Extract the (x, y) coordinate from the center of the cell holding the provided text.  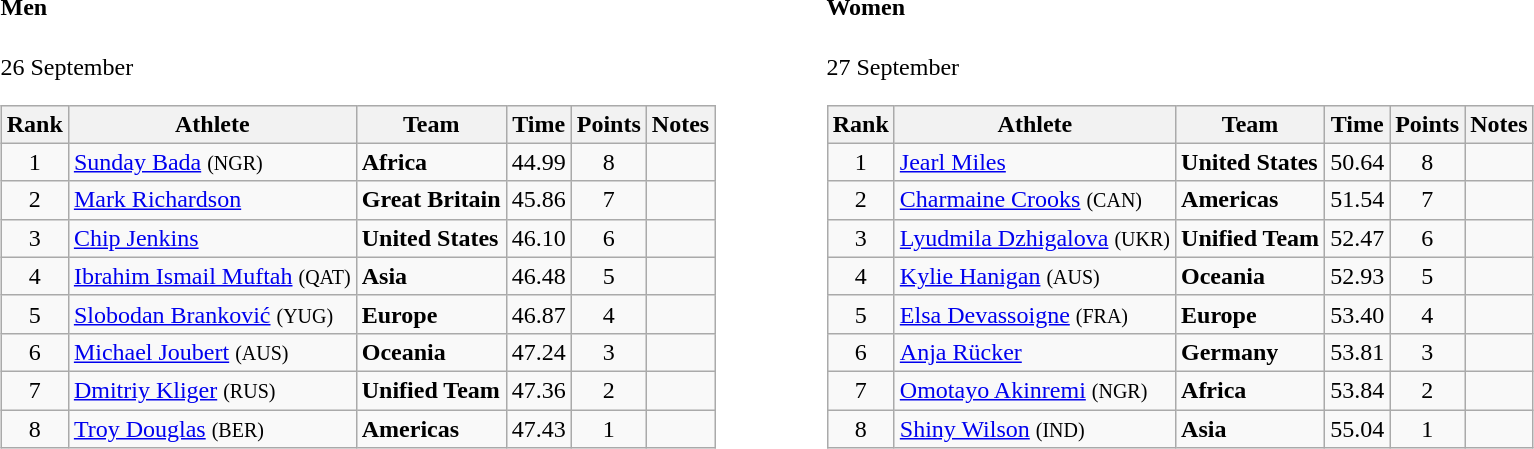
46.10 (538, 238)
Ibrahim Ismail Muftah (QAT) (212, 276)
Anja Rücker (1034, 352)
Elsa Devassoigne (FRA) (1034, 314)
52.47 (1358, 238)
Michael Joubert (AUS) (212, 352)
51.54 (1358, 200)
47.36 (538, 390)
Mark Richardson (212, 200)
Lyudmila Dzhigalova (UKR) (1034, 238)
Troy Douglas (BER) (212, 429)
Kylie Hanigan (AUS) (1034, 276)
Chip Jenkins (212, 238)
Jearl Miles (1034, 162)
45.86 (538, 200)
53.40 (1358, 314)
Charmaine Crooks (CAN) (1034, 200)
46.48 (538, 276)
Sunday Bada (NGR) (212, 162)
Germany (1250, 352)
52.93 (1358, 276)
Shiny Wilson (IND) (1034, 429)
46.87 (538, 314)
53.81 (1358, 352)
55.04 (1358, 429)
44.99 (538, 162)
47.24 (538, 352)
Omotayo Akinremi (NGR) (1034, 390)
Dmitriy Kliger (RUS) (212, 390)
47.43 (538, 429)
53.84 (1358, 390)
50.64 (1358, 162)
Slobodan Branković (YUG) (212, 314)
Great Britain (431, 200)
